From the cell containing the given text, extract its center point as [X, Y] coordinate. 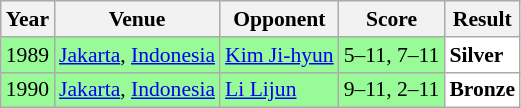
Bronze [482, 90]
Score [392, 19]
Result [482, 19]
Kim Ji-hyun [280, 55]
Opponent [280, 19]
Year [28, 19]
9–11, 2–11 [392, 90]
Li Lijun [280, 90]
1989 [28, 55]
1990 [28, 90]
Silver [482, 55]
5–11, 7–11 [392, 55]
Venue [137, 19]
